Scan for the cell matching the given text and deliver its [X, Y] coordinate at center. 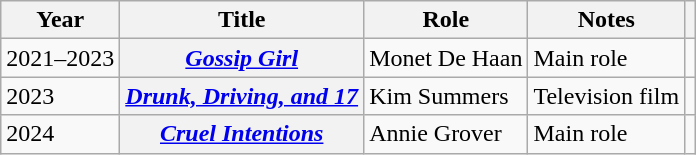
Notes [606, 20]
Television film [606, 96]
Annie Grover [446, 134]
Drunk, Driving, and 17 [242, 96]
Gossip Girl [242, 58]
Year [60, 20]
2021–2023 [60, 58]
2024 [60, 134]
Monet De Haan [446, 58]
Kim Summers [446, 96]
Title [242, 20]
2023 [60, 96]
Role [446, 20]
Cruel Intentions [242, 134]
